From the cell containing the given text, extract its center point as (X, Y) coordinate. 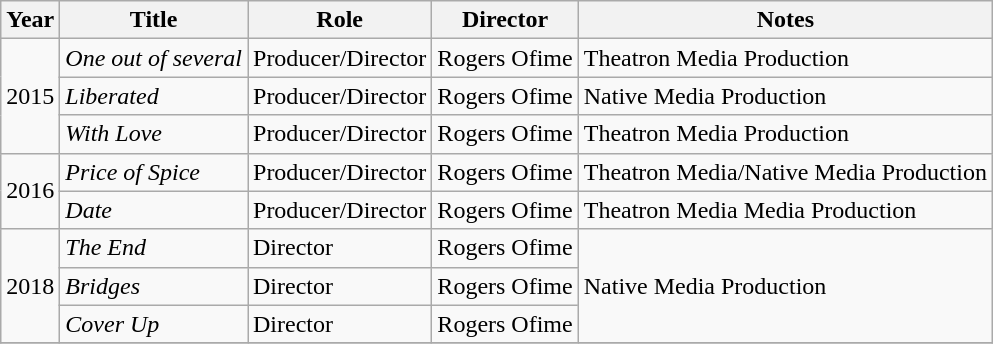
Title (154, 20)
Role (340, 20)
Year (30, 20)
Notes (785, 20)
Price of Spice (154, 172)
2015 (30, 96)
Bridges (154, 286)
One out of several (154, 58)
Theatron Media Media Production (785, 210)
Theatron Media/Native Media Production (785, 172)
Liberated (154, 96)
The End (154, 248)
With Love (154, 134)
2018 (30, 286)
2016 (30, 191)
Date (154, 210)
Cover Up (154, 324)
